Return the [x, y] coordinate for the center point of the cell that contains the specified text.  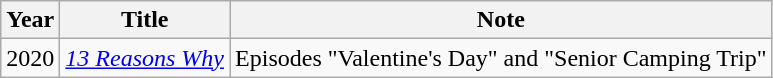
Episodes "Valentine's Day" and "Senior Camping Trip" [502, 58]
Note [502, 20]
13 Reasons Why [145, 58]
2020 [30, 58]
Title [145, 20]
Year [30, 20]
